Extract the [X, Y] coordinate from the center of the cell holding the provided text.  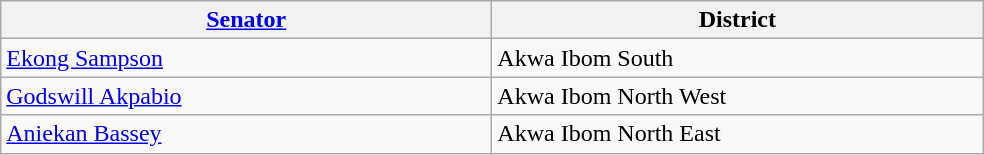
Senator [246, 20]
Akwa Ibom South [738, 58]
Godswill Akpabio [246, 96]
Ekong Sampson [246, 58]
Akwa Ibom North East [738, 134]
District [738, 20]
Akwa Ibom North West [738, 96]
Aniekan Bassey [246, 134]
